Extract the (x, y) coordinate from the center of the cell holding the provided text.  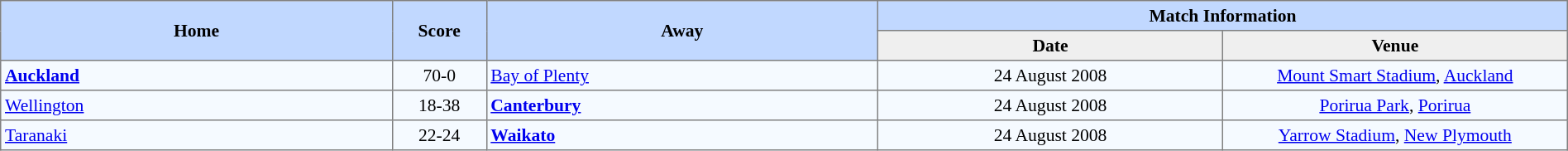
Taranaki (197, 135)
Date (1050, 46)
Yarrow Stadium, New Plymouth (1394, 135)
Auckland (197, 75)
Mount Smart Stadium, Auckland (1394, 75)
Waikato (682, 135)
Wellington (197, 105)
Porirua Park, Porirua (1394, 105)
18-38 (439, 105)
Bay of Plenty (682, 75)
Away (682, 31)
Canterbury (682, 105)
Score (439, 31)
70-0 (439, 75)
Venue (1394, 46)
Match Information (1223, 16)
22-24 (439, 135)
Home (197, 31)
